Output the (x, y) coordinate of the center of the cell containing the given text.  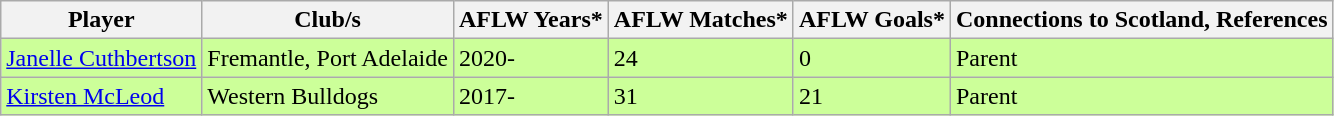
Kirsten McLeod (102, 96)
2020- (530, 58)
AFLW Years* (530, 20)
Connections to Scotland, References (1142, 20)
Club/s (328, 20)
Janelle Cuthbertson (102, 58)
21 (872, 96)
31 (700, 96)
2017- (530, 96)
AFLW Goals* (872, 20)
Player (102, 20)
AFLW Matches* (700, 20)
Western Bulldogs (328, 96)
24 (700, 58)
Fremantle, Port Adelaide (328, 58)
0 (872, 58)
